From the cell containing the given text, extract its center point as (x, y) coordinate. 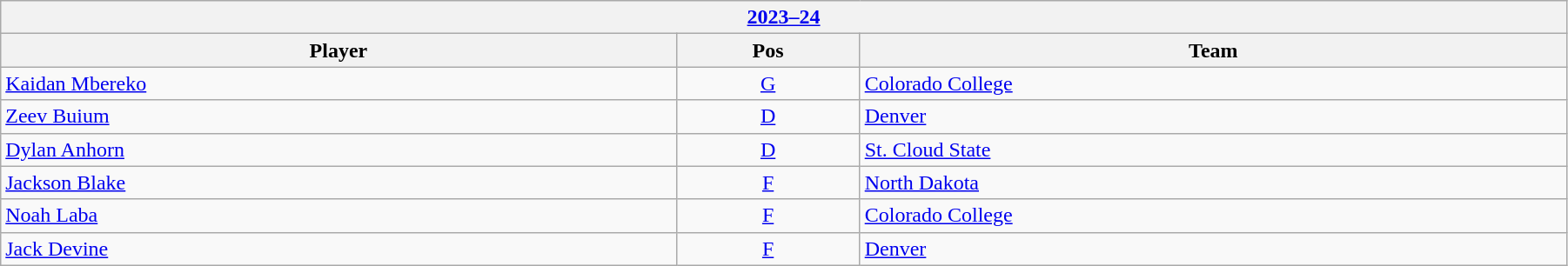
North Dakota (1213, 183)
Noah Laba (338, 216)
Team (1213, 50)
2023–24 (784, 17)
Pos (767, 50)
Player (338, 50)
St. Cloud State (1213, 150)
G (767, 83)
Dylan Anhorn (338, 150)
Jackson Blake (338, 183)
Jack Devine (338, 249)
Kaidan Mbereko (338, 83)
Zeev Buium (338, 116)
